From the cell containing the given text, extract its center point as [X, Y] coordinate. 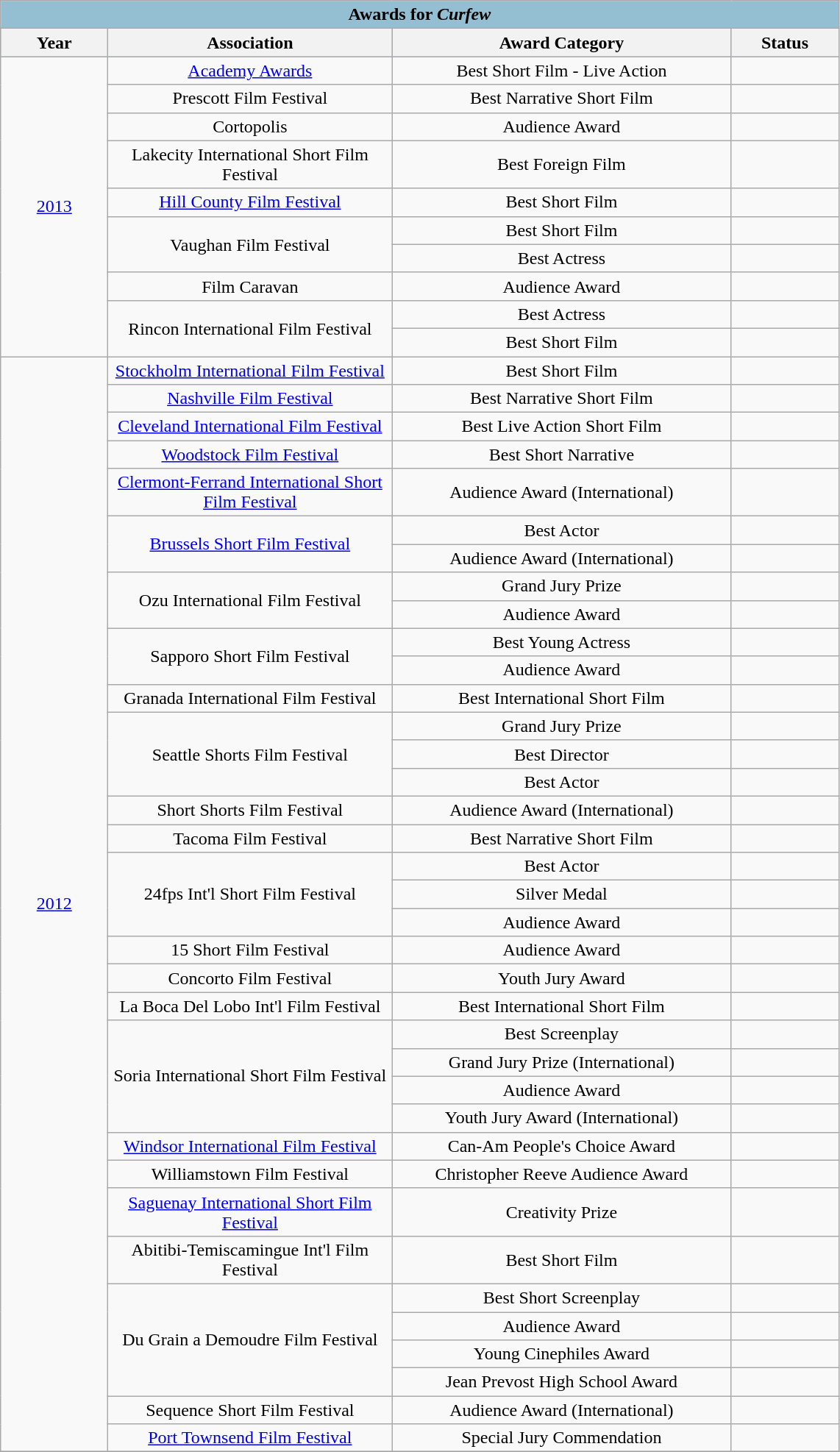
Hill County Film Festival [250, 202]
Best Young Actress [562, 642]
Sequence Short Film Festival [250, 1410]
Cortopolis [250, 127]
Best Director [562, 754]
15 Short Film Festival [250, 950]
Williamstown Film Festival [250, 1174]
Concorto Film Festival [250, 978]
Jean Prevost High School Award [562, 1382]
Stockholm International Film Festival [250, 370]
Best Live Action Short Film [562, 427]
24fps Int'l Short Film Festival [250, 894]
Rincon International Film Festival [250, 328]
Ozu International Film Festival [250, 600]
Grand Jury Prize (International) [562, 1062]
Cleveland International Film Festival [250, 427]
Saguenay International Short Film Festival [250, 1212]
Sapporo Short Film Festival [250, 656]
2012 [54, 903]
Awards for Curfew [419, 15]
Windsor International Film Festival [250, 1146]
Brussels Short Film Festival [250, 544]
Year [54, 43]
La Boca Del Lobo Int'l Film Festival [250, 1006]
Nashville Film Festival [250, 399]
Soria International Short Film Festival [250, 1076]
Creativity Prize [562, 1212]
Special Jury Commendation [562, 1438]
Port Townsend Film Festival [250, 1438]
Award Category [562, 43]
Status [785, 43]
Youth Jury Award [562, 978]
Prescott Film Festival [250, 99]
Silver Medal [562, 894]
Abitibi-Temiscamingue Int'l Film Festival [250, 1259]
Seattle Shorts Film Festival [250, 754]
Short Shorts Film Festival [250, 810]
Youth Jury Award (International) [562, 1118]
Lakecity International Short Film Festival [250, 165]
Woodstock Film Festival [250, 455]
Vaughan Film Festival [250, 244]
Clermont-Ferrand International Short Film Festival [250, 493]
Christopher Reeve Audience Award [562, 1174]
Best Foreign Film [562, 165]
Association [250, 43]
Can-Am People's Choice Award [562, 1146]
Young Cinephiles Award [562, 1354]
Tacoma Film Festival [250, 838]
Best Short Narrative [562, 455]
2013 [54, 207]
Best Short Film - Live Action [562, 71]
Film Caravan [250, 286]
Best Short Screenplay [562, 1298]
Best Screenplay [562, 1034]
Academy Awards [250, 71]
Granada International Film Festival [250, 698]
Du Grain a Demoudre Film Festival [250, 1339]
